Pinpoint the cell where the given text exists, returning its (x, y) midpoint coordinate. 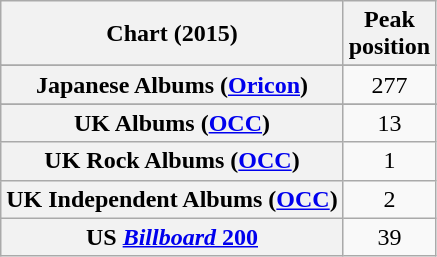
2 (389, 199)
UK Independent Albums (OCC) (172, 199)
13 (389, 123)
39 (389, 237)
UK Rock Albums (OCC) (172, 161)
Peakposition (389, 34)
Japanese Albums (Oricon) (172, 85)
US Billboard 200 (172, 237)
277 (389, 85)
Chart (2015) (172, 34)
1 (389, 161)
UK Albums (OCC) (172, 123)
